Identify which cell holds the provided text, then report its [x, y] central coordinate. 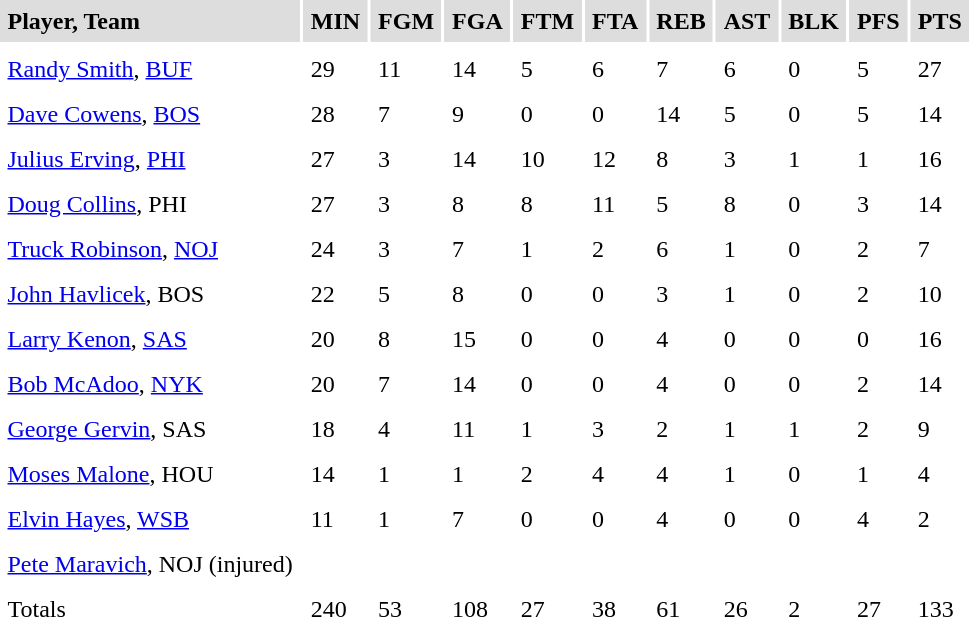
22 [335, 294]
FGM [406, 21]
Bob McAdoo, NYK [150, 384]
Player, Team [150, 21]
FTA [616, 21]
AST [747, 21]
Pete Maravich, NOJ (injured) [150, 564]
12 [616, 159]
29 [335, 69]
Julius Erving, PHI [150, 159]
Larry Kenon, SAS [150, 339]
24 [335, 249]
Randy Smith, BUF [150, 69]
Doug Collins, PHI [150, 204]
Truck Robinson, NOJ [150, 249]
18 [335, 429]
Dave Cowens, BOS [150, 114]
Elvin Hayes, WSB [150, 519]
15 [478, 339]
28 [335, 114]
FTM [547, 21]
John Havlicek, BOS [150, 294]
Moses Malone, HOU [150, 474]
BLK [814, 21]
MIN [335, 21]
George Gervin, SAS [150, 429]
PFS [879, 21]
FGA [478, 21]
REB [681, 21]
PTS [940, 21]
